Provide the (x, y) coordinate of the cell's center where the given text is located.  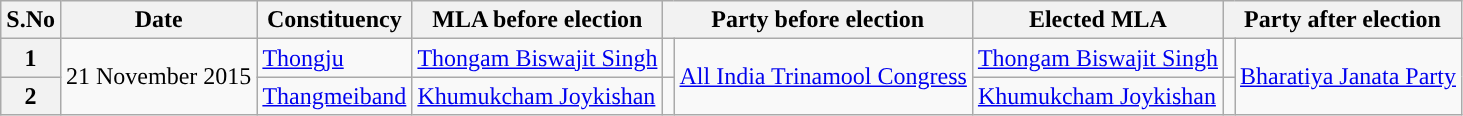
Bharatiya Janata Party (1348, 77)
Party after election (1342, 20)
All India Trinamool Congress (823, 77)
2 (31, 96)
21 November 2015 (158, 77)
Constituency (334, 20)
MLA before election (538, 20)
Date (158, 20)
Thongju (334, 58)
S.No (31, 20)
Party before election (818, 20)
Elected MLA (1098, 20)
Thangmeiband (334, 96)
1 (31, 58)
